Determine the (X, Y) coordinate at the center of the cell enclosing the given text.  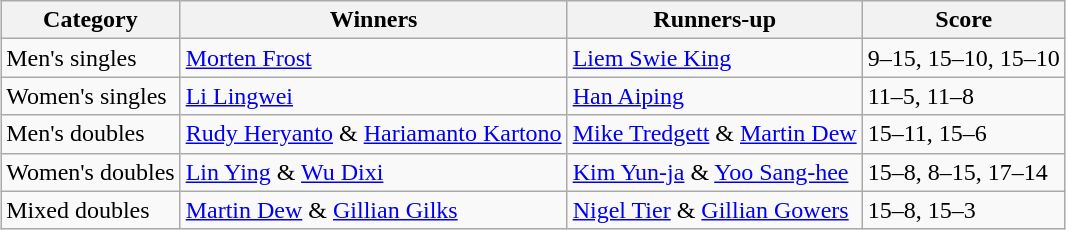
Li Lingwei (374, 96)
11–5, 11–8 (964, 96)
Men's doubles (90, 134)
Rudy Heryanto & Hariamanto Kartono (374, 134)
Lin Ying & Wu Dixi (374, 172)
15–8, 8–15, 17–14 (964, 172)
Kim Yun-ja & Yoo Sang-hee (714, 172)
15–11, 15–6 (964, 134)
9–15, 15–10, 15–10 (964, 58)
Han Aiping (714, 96)
Men's singles (90, 58)
Winners (374, 20)
Liem Swie King (714, 58)
15–8, 15–3 (964, 210)
Women's doubles (90, 172)
Category (90, 20)
Score (964, 20)
Mike Tredgett & Martin Dew (714, 134)
Martin Dew & Gillian Gilks (374, 210)
Nigel Tier & Gillian Gowers (714, 210)
Mixed doubles (90, 210)
Runners-up (714, 20)
Women's singles (90, 96)
Morten Frost (374, 58)
